Output the [X, Y] coordinate of the center of the cell containing the given text.  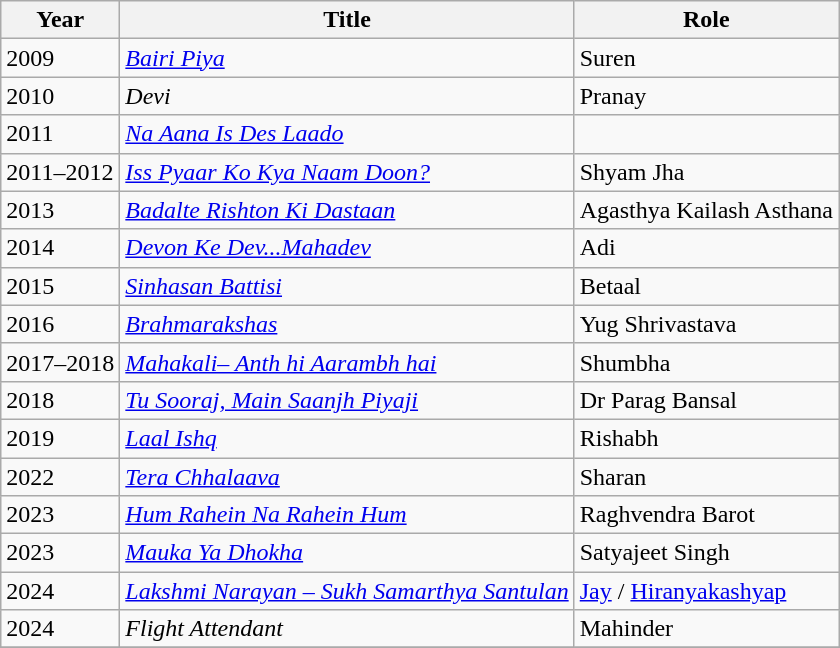
Sharan [706, 477]
Satyajeet Singh [706, 553]
Jay / Hiranyakashyap [706, 591]
2011–2012 [60, 172]
2013 [60, 210]
Sinhasan Battisi [347, 286]
2015 [60, 286]
Tera Chhalaava [347, 477]
Adi [706, 248]
2017–2018 [60, 362]
Mahakali– Anth hi Aarambh hai [347, 362]
Betaal [706, 286]
2010 [60, 96]
2016 [60, 324]
2022 [60, 477]
Role [706, 20]
Suren [706, 58]
Year [60, 20]
Badalte Rishton Ki Dastaan [347, 210]
Bairi Piya [347, 58]
Devi [347, 96]
Tu Sooraj, Main Saanjh Piyaji [347, 400]
Agasthya Kailash Asthana [706, 210]
2018 [60, 400]
Na Aana Is Des Laado [347, 134]
2019 [60, 438]
Devon Ke Dev...Mahadev [347, 248]
Raghvendra Barot [706, 515]
Hum Rahein Na Rahein Hum [347, 515]
Iss Pyaar Ko Kya Naam Doon? [347, 172]
Lakshmi Narayan – Sukh Samarthya Santulan [347, 591]
Dr Parag Bansal [706, 400]
Yug Shrivastava [706, 324]
Mauka Ya Dhokha [347, 553]
2014 [60, 248]
Pranay [706, 96]
2011 [60, 134]
Flight Attendant [347, 629]
Laal Ishq [347, 438]
Brahmarakshas [347, 324]
Shyam Jha [706, 172]
Mahinder [706, 629]
Title [347, 20]
Rishabh [706, 438]
Shumbha [706, 362]
2009 [60, 58]
